Search for the cell housing the specified text and yield its [x, y] center coordinate. 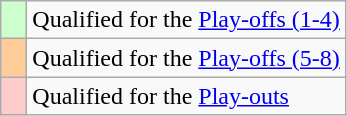
Qualified for the Play-outs [186, 96]
Qualified for the Play-offs (1-4) [186, 20]
Qualified for the Play-offs (5-8) [186, 58]
